From the cell containing the given text, extract its center point as [X, Y] coordinate. 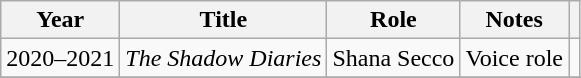
Year [60, 20]
The Shadow Diaries [224, 58]
2020–2021 [60, 58]
Voice role [514, 58]
Shana Secco [394, 58]
Notes [514, 20]
Title [224, 20]
Role [394, 20]
